Extract the [x, y] coordinate from the center of the cell holding the provided text.  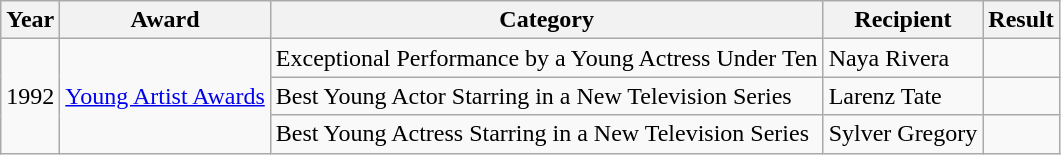
Best Young Actor Starring in a New Television Series [546, 96]
Exceptional Performance by a Young Actress Under Ten [546, 58]
Best Young Actress Starring in a New Television Series [546, 134]
Young Artist Awards [165, 96]
Sylver Gregory [903, 134]
Category [546, 20]
1992 [30, 96]
Naya Rivera [903, 58]
Larenz Tate [903, 96]
Year [30, 20]
Result [1021, 20]
Recipient [903, 20]
Award [165, 20]
